Determine the (X, Y) coordinate at the center of the cell enclosing the given text.  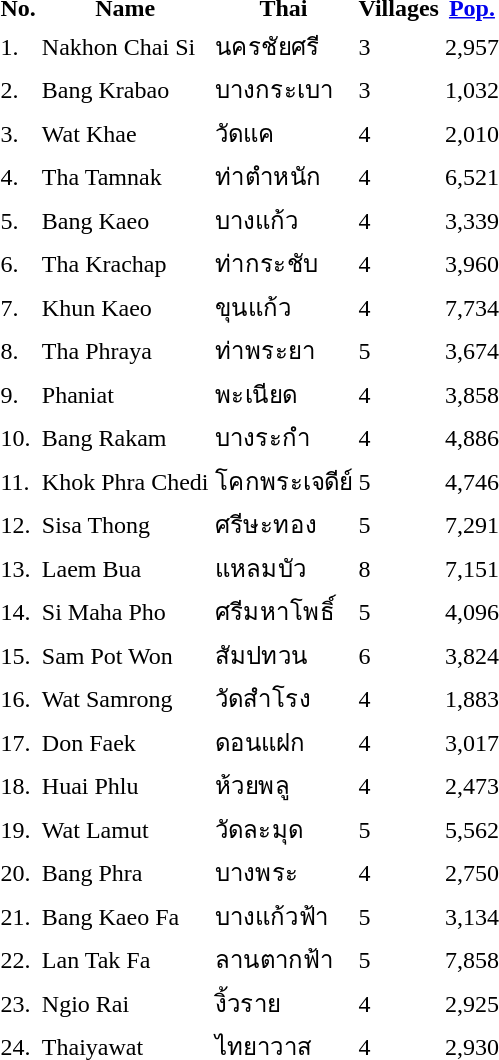
Bang Phra (125, 872)
Wat Samrong (125, 698)
Don Faek (125, 742)
งิ้วราย (284, 1003)
Tha Tamnak (125, 176)
วัดละมุด (284, 829)
Khun Kaeo (125, 307)
บางระกำ (284, 438)
8 (398, 568)
โคกพระเจดีย์ (284, 481)
สัมปทวน (284, 655)
พะเนียด (284, 394)
Huai Phlu (125, 786)
ท่าตำหนัก (284, 176)
Sam Pot Won (125, 655)
ห้วยพลู (284, 786)
Phaniat (125, 394)
บางพระ (284, 872)
นครชัยศรี (284, 46)
Bang Krabao (125, 90)
แหลมบัว (284, 568)
บางแก้ว (284, 220)
ขุนแก้ว (284, 307)
Nakhon Chai Si (125, 46)
Lan Tak Fa (125, 960)
วัดสำโรง (284, 698)
Tha Krachap (125, 264)
วัดแค (284, 133)
Wat Lamut (125, 829)
ท่าพระยา (284, 350)
ศรีษะทอง (284, 524)
Ngio Rai (125, 1003)
Si Maha Pho (125, 612)
Bang Kaeo (125, 220)
ดอนแฝก (284, 742)
Wat Khae (125, 133)
Laem Bua (125, 568)
ศรีมหาโพธิ์ (284, 612)
ลานตากฟ้า (284, 960)
Khok Phra Chedi (125, 481)
บางกระเบา (284, 90)
Bang Kaeo Fa (125, 916)
Tha Phraya (125, 350)
บางแก้วฟ้า (284, 916)
ท่ากระชับ (284, 264)
Bang Rakam (125, 438)
6 (398, 655)
Sisa Thong (125, 524)
